Provide the (x, y) coordinate of the cell's center where the given text is located.  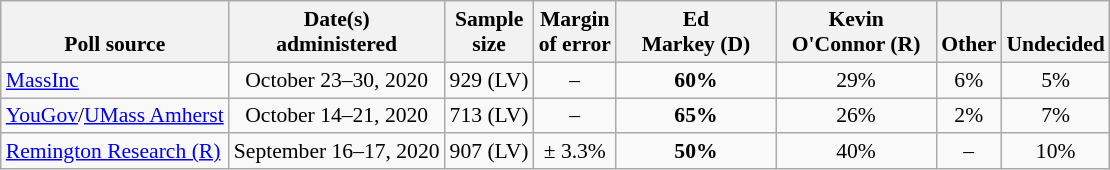
713 (LV) (490, 116)
Undecided (1055, 32)
26% (856, 116)
Remington Research (R) (115, 152)
Poll source (115, 32)
907 (LV) (490, 152)
2% (968, 116)
EdMarkey (D) (696, 32)
YouGov/UMass Amherst (115, 116)
5% (1055, 80)
50% (696, 152)
Samplesize (490, 32)
Marginof error (575, 32)
65% (696, 116)
October 14–21, 2020 (337, 116)
7% (1055, 116)
10% (1055, 152)
KevinO'Connor (R) (856, 32)
Other (968, 32)
Date(s)administered (337, 32)
40% (856, 152)
6% (968, 80)
29% (856, 80)
October 23–30, 2020 (337, 80)
60% (696, 80)
MassInc (115, 80)
929 (LV) (490, 80)
September 16–17, 2020 (337, 152)
± 3.3% (575, 152)
